Output the [X, Y] coordinate of the center of the cell containing the given text.  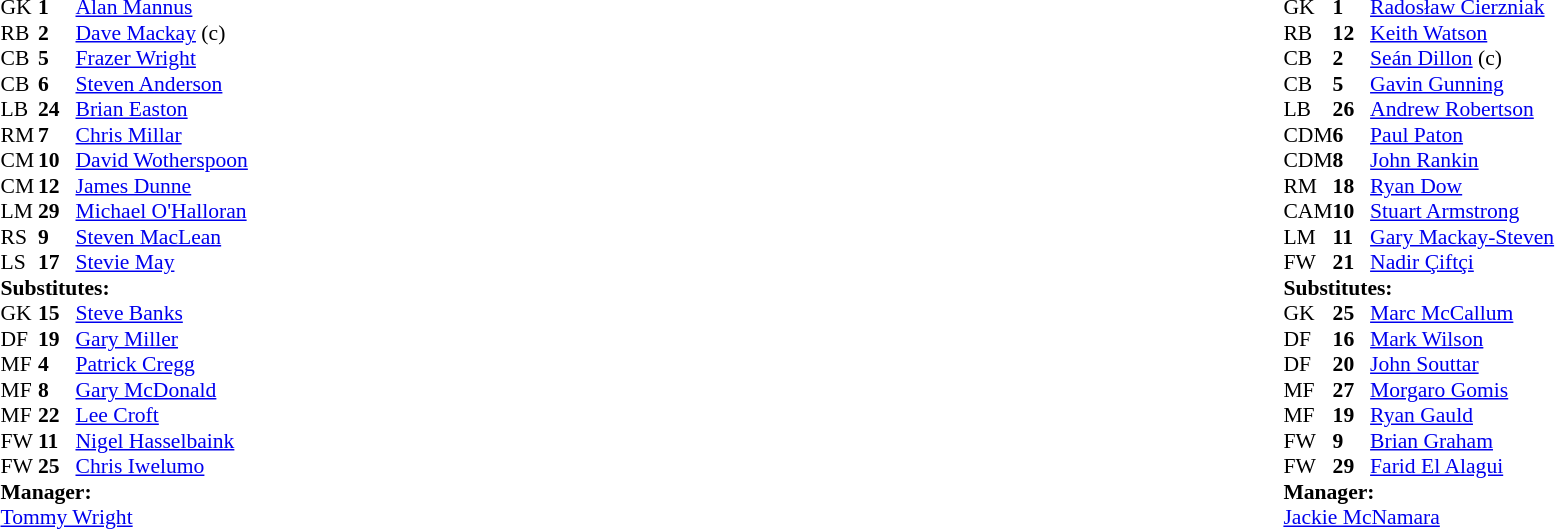
Dave Mackay (c) [162, 33]
Steven MacLean [162, 237]
Gavin Gunning [1462, 84]
John Rankin [1462, 161]
David Wotherspoon [162, 161]
Marc McCallum [1462, 313]
Nigel Hasselbaink [162, 441]
Gary McDonald [162, 390]
Morgaro Gomis [1462, 390]
Stuart Armstrong [1462, 211]
Keith Watson [1462, 33]
CAM [1308, 211]
Patrick Cregg [162, 365]
Frazer Wright [162, 59]
Gary Miller [162, 339]
Seán Dillon (c) [1462, 59]
Chris Iwelumo [162, 467]
Gary Mackay-Steven [1462, 237]
15 [57, 313]
Nadir Çiftçi [1462, 263]
Farid El Alagui [1462, 467]
17 [57, 263]
Ryan Gauld [1462, 415]
Paul Paton [1462, 135]
20 [1352, 365]
Stevie May [162, 263]
LS [19, 263]
Steven Anderson [162, 84]
Ryan Dow [1462, 186]
18 [1352, 186]
7 [57, 135]
Steve Banks [162, 313]
24 [57, 109]
Lee Croft [162, 415]
James Dunne [162, 186]
Chris Millar [162, 135]
27 [1352, 390]
22 [57, 415]
16 [1352, 339]
Brian Graham [1462, 441]
21 [1352, 263]
Michael O'Halloran [162, 211]
Mark Wilson [1462, 339]
4 [57, 365]
RS [19, 237]
John Souttar [1462, 365]
26 [1352, 109]
Brian Easton [162, 109]
Andrew Robertson [1462, 109]
